Output the [X, Y] coordinate of the center of the cell containing the given text.  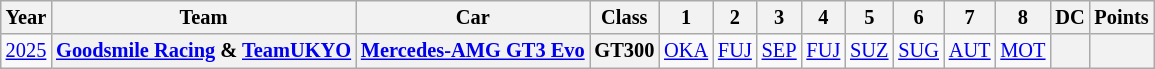
8 [1022, 17]
3 [780, 17]
MOT [1022, 51]
Mercedes-AMG GT3 Evo [473, 51]
DC [1070, 17]
Car [473, 17]
2 [735, 17]
Team [204, 17]
Goodsmile Racing & TeamUKYO [204, 51]
SUG [918, 51]
5 [869, 17]
SEP [780, 51]
1 [686, 17]
6 [918, 17]
Year [26, 17]
OKA [686, 51]
Class [625, 17]
2025 [26, 51]
GT300 [625, 51]
Points [1122, 17]
4 [824, 17]
AUT [970, 51]
7 [970, 17]
SUZ [869, 51]
